Output the (x, y) coordinate of the center of the cell containing the given text.  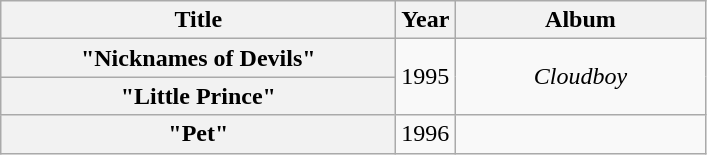
"Pet" (198, 134)
"Little Prince" (198, 96)
"Nicknames of Devils" (198, 58)
Cloudboy (580, 77)
1995 (426, 77)
Title (198, 20)
Album (580, 20)
1996 (426, 134)
Year (426, 20)
